Scan for the cell matching the given text and deliver its [x, y] coordinate at center. 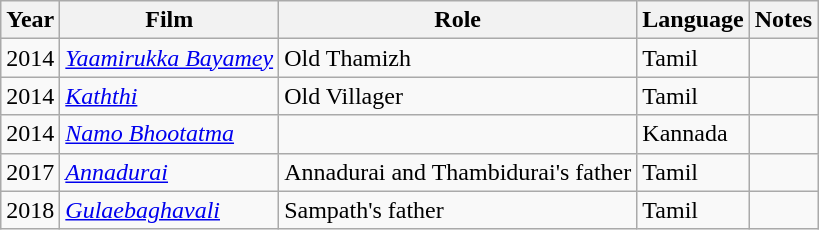
Film [170, 20]
Kannada [693, 134]
Sampath's father [458, 210]
Annadurai [170, 172]
2018 [30, 210]
Role [458, 20]
Year [30, 20]
Old Thamizh [458, 58]
Kaththi [170, 96]
Gulaebaghavali [170, 210]
Old Villager [458, 96]
Notes [783, 20]
Namo Bhootatma [170, 134]
Language [693, 20]
2017 [30, 172]
Yaamirukka Bayamey [170, 58]
Annadurai and Thambidurai's father [458, 172]
